Scan for the cell matching the given text and deliver its (X, Y) coordinate at center. 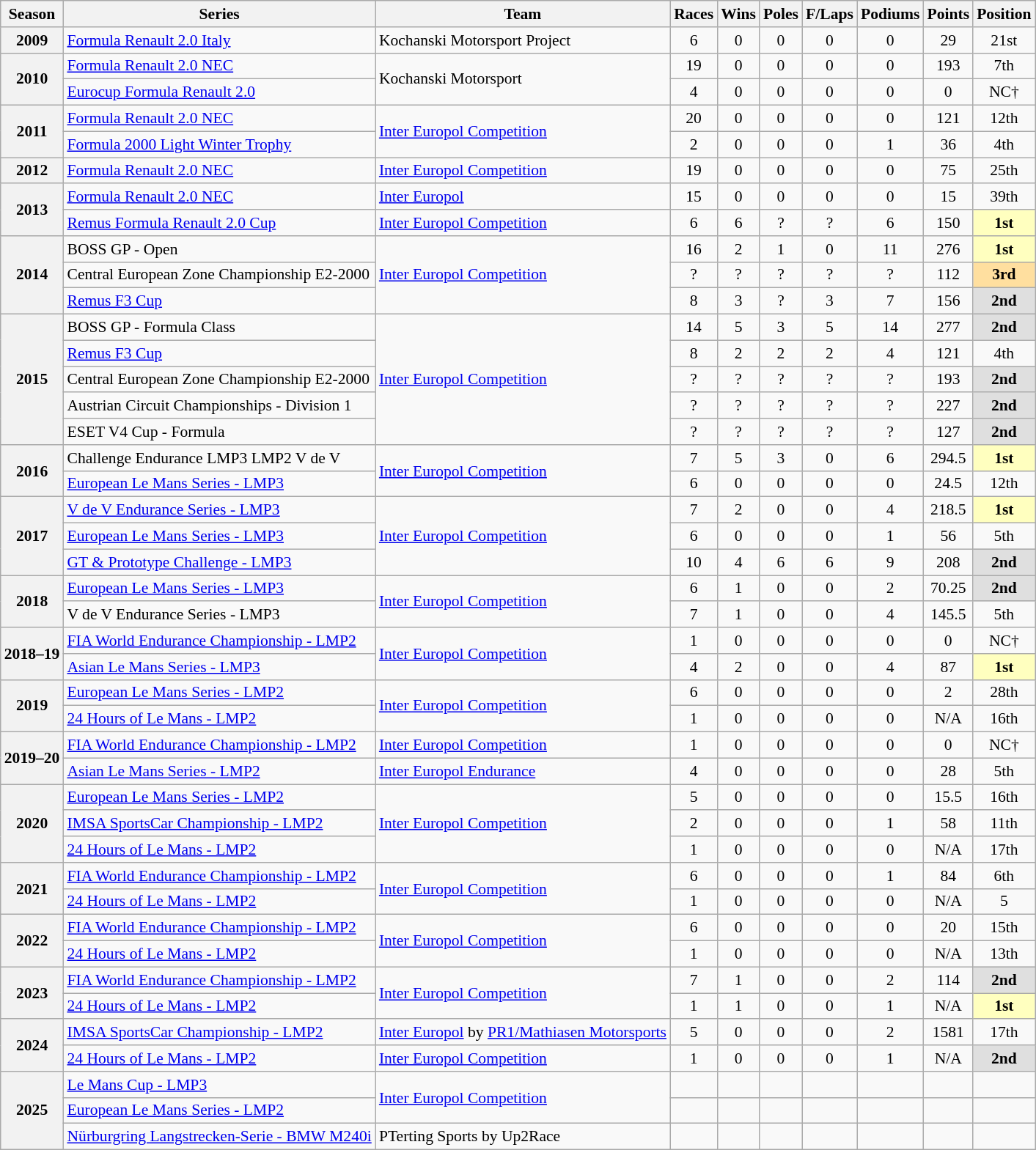
2025 (32, 1111)
Le Mans Cup - LMP3 (218, 1085)
Formula 2000 Light Winter Trophy (218, 144)
Series (218, 14)
Kochanski Motorsport (523, 79)
87 (948, 667)
150 (948, 223)
2018 (32, 601)
294.5 (948, 458)
Inter Europol (523, 197)
15.5 (948, 797)
2014 (32, 276)
Inter Europol by PR1/Mathiasen Motorsports (523, 1033)
2021 (32, 888)
127 (948, 432)
3rd (1004, 275)
6th (1004, 876)
Eurocup Formula Renault 2.0 (218, 92)
BOSS GP - Formula Class (218, 328)
Asian Le Mans Series - LMP3 (218, 667)
112 (948, 275)
36 (948, 144)
7th (1004, 66)
24.5 (948, 484)
Formula Renault 2.0 Italy (218, 40)
28 (948, 771)
BOSS GP - Open (218, 249)
Races (694, 14)
11th (1004, 824)
9 (890, 562)
29 (948, 40)
Wins (738, 14)
208 (948, 562)
28th (1004, 693)
Poles (781, 14)
39th (1004, 197)
Podiums (890, 14)
2019–20 (32, 758)
PTerting Sports by Up2Race (523, 1137)
2024 (32, 1045)
145.5 (948, 615)
Nürburgring Langstrecken-Serie - BMW M240i (218, 1137)
2016 (32, 471)
2022 (32, 941)
F/Laps (830, 14)
2023 (32, 992)
2009 (32, 40)
11 (890, 249)
2012 (32, 171)
56 (948, 537)
Position (1004, 14)
Remus Formula Renault 2.0 Cup (218, 223)
Asian Le Mans Series - LMP2 (218, 771)
2019 (32, 705)
Inter Europol Endurance (523, 771)
Austrian Circuit Championships - Division 1 (218, 406)
15th (1004, 928)
156 (948, 301)
13th (1004, 954)
Kochanski Motorsport Project (523, 40)
2011 (32, 132)
2013 (32, 210)
10 (694, 562)
84 (948, 876)
218.5 (948, 510)
75 (948, 171)
16 (694, 249)
227 (948, 406)
58 (948, 824)
2015 (32, 380)
2010 (32, 79)
GT & Prototype Challenge - LMP3 (218, 562)
Challenge Endurance LMP3 LMP2 V de V (218, 458)
114 (948, 980)
Points (948, 14)
Team (523, 14)
70.25 (948, 589)
2020 (32, 824)
2017 (32, 537)
277 (948, 328)
276 (948, 249)
21st (1004, 40)
ESET V4 Cup - Formula (218, 432)
1581 (948, 1033)
Season (32, 14)
25th (1004, 171)
2018–19 (32, 654)
